Return the [x, y] coordinate for the center point of the cell that contains the specified text.  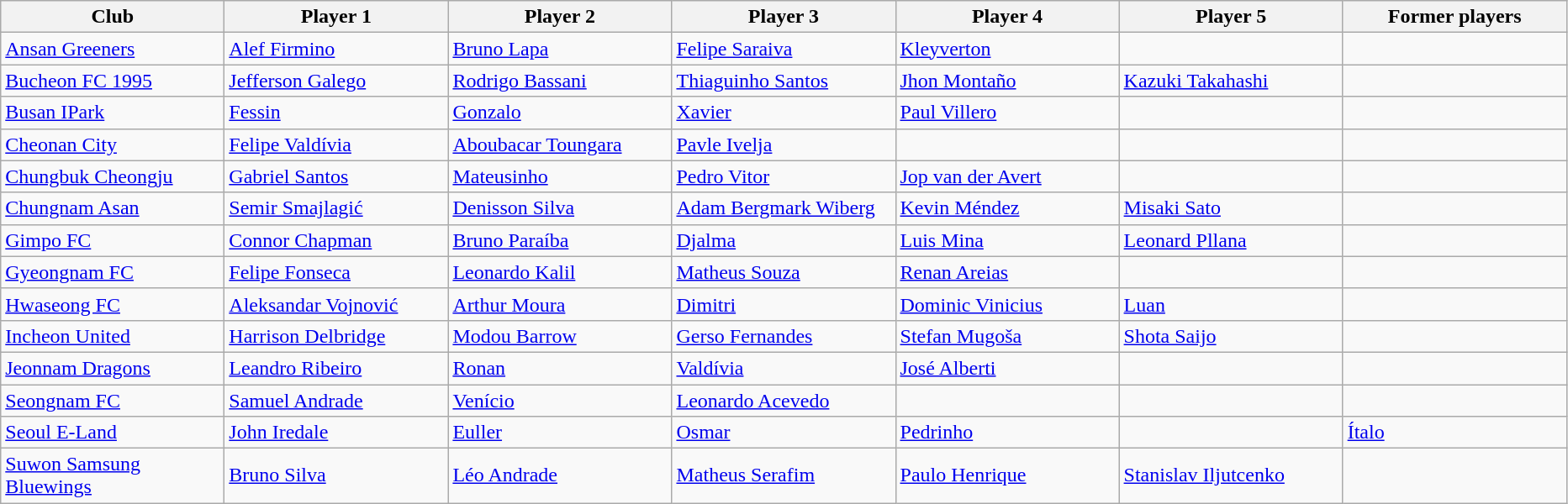
Gabriel Santos [336, 176]
Semir Smajlagić [336, 208]
Kazuki Takahashi [1231, 81]
Leonardo Acevedo [784, 401]
Djalma [784, 240]
Suwon Samsung Bluewings [113, 475]
Ansan Greeners [113, 49]
Misaki Sato [1231, 208]
Matheus Souza [784, 272]
Alef Firmino [336, 49]
Ítalo [1454, 433]
Hwaseong FC [113, 304]
Luan [1231, 304]
Mateusinho [560, 176]
Pedrinho [1007, 433]
Leandro Ribeiro [336, 368]
Adam Bergmark Wiberg [784, 208]
Shota Saijo [1231, 336]
Player 1 [336, 17]
Aboubacar Toungara [560, 144]
Jop van der Avert [1007, 176]
Leonardo Kalil [560, 272]
Matheus Serafim [784, 475]
Osmar [784, 433]
Bucheon FC 1995 [113, 81]
Felipe Fonseca [336, 272]
Stanislav Iljutcenko [1231, 475]
Bruno Lapa [560, 49]
Kevin Méndez [1007, 208]
Gimpo FC [113, 240]
John Iredale [336, 433]
Player 4 [1007, 17]
Fessin [336, 113]
Seongnam FC [113, 401]
Venício [560, 401]
Felipe Valdívia [336, 144]
Thiaguinho Santos [784, 81]
José Alberti [1007, 368]
Samuel Andrade [336, 401]
Rodrigo Bassani [560, 81]
Harrison Delbridge [336, 336]
Kleyverton [1007, 49]
Player 3 [784, 17]
Xavier [784, 113]
Chungnam Asan [113, 208]
Connor Chapman [336, 240]
Seoul E-Land [113, 433]
Club [113, 17]
Player 5 [1231, 17]
Arthur Moura [560, 304]
Stefan Mugoša [1007, 336]
Cheonan City [113, 144]
Pedro Vitor [784, 176]
Dominic Vinicius [1007, 304]
Felipe Saraiva [784, 49]
Jhon Montaño [1007, 81]
Incheon United [113, 336]
Valdívia [784, 368]
Paulo Henrique [1007, 475]
Dimitri [784, 304]
Busan IPark [113, 113]
Aleksandar Vojnović [336, 304]
Renan Areias [1007, 272]
Bruno Paraíba [560, 240]
Leonard Pllana [1231, 240]
Chungbuk Cheongju [113, 176]
Bruno Silva [336, 475]
Gonzalo [560, 113]
Pavle Ivelja [784, 144]
Léo Andrade [560, 475]
Gyeongnam FC [113, 272]
Jeonnam Dragons [113, 368]
Paul Villero [1007, 113]
Jefferson Galego [336, 81]
Denisson Silva [560, 208]
Luis Mina [1007, 240]
Former players [1454, 17]
Player 2 [560, 17]
Modou Barrow [560, 336]
Ronan [560, 368]
Gerso Fernandes [784, 336]
Euller [560, 433]
